Capture the cell that displays the provided text and extract its [x, y] central coordinate. 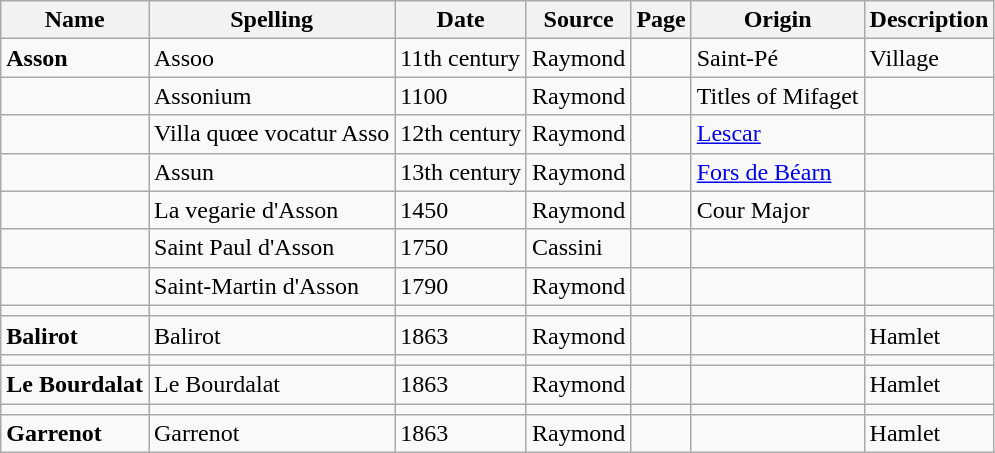
Lescar [778, 134]
1100 [461, 96]
Saint Paul d'Asson [271, 248]
Spelling [271, 20]
Saint-Martin d'Asson [271, 286]
Villa quœe vocatur Asso [271, 134]
Titles of Mifaget [778, 96]
Village [929, 58]
Source [578, 20]
Cour Major [778, 210]
13th century [461, 172]
11th century [461, 58]
La vegarie d'Asson [271, 210]
Cassini [578, 248]
1450 [461, 210]
Assoo [271, 58]
Assun [271, 172]
Date [461, 20]
1790 [461, 286]
Asson [75, 58]
Assonium [271, 96]
12th century [461, 134]
Origin [778, 20]
Saint-Pé [778, 58]
Name [75, 20]
Page [661, 20]
Fors de Béarn [778, 172]
Description [929, 20]
1750 [461, 248]
